Search for the cell housing the specified text and yield its (x, y) center coordinate. 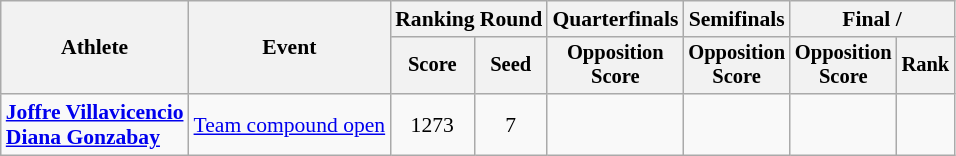
Seed (510, 66)
Joffre VillavicencioDiana Gonzabay (95, 124)
7 (510, 124)
Semifinals (736, 19)
Event (290, 48)
Final / (872, 19)
Athlete (95, 48)
1273 (432, 124)
Team compound open (290, 124)
Score (432, 66)
Rank (926, 66)
Ranking Round (468, 19)
Quarterfinals (615, 19)
